Output the [X, Y] coordinate of the center of the cell containing the given text.  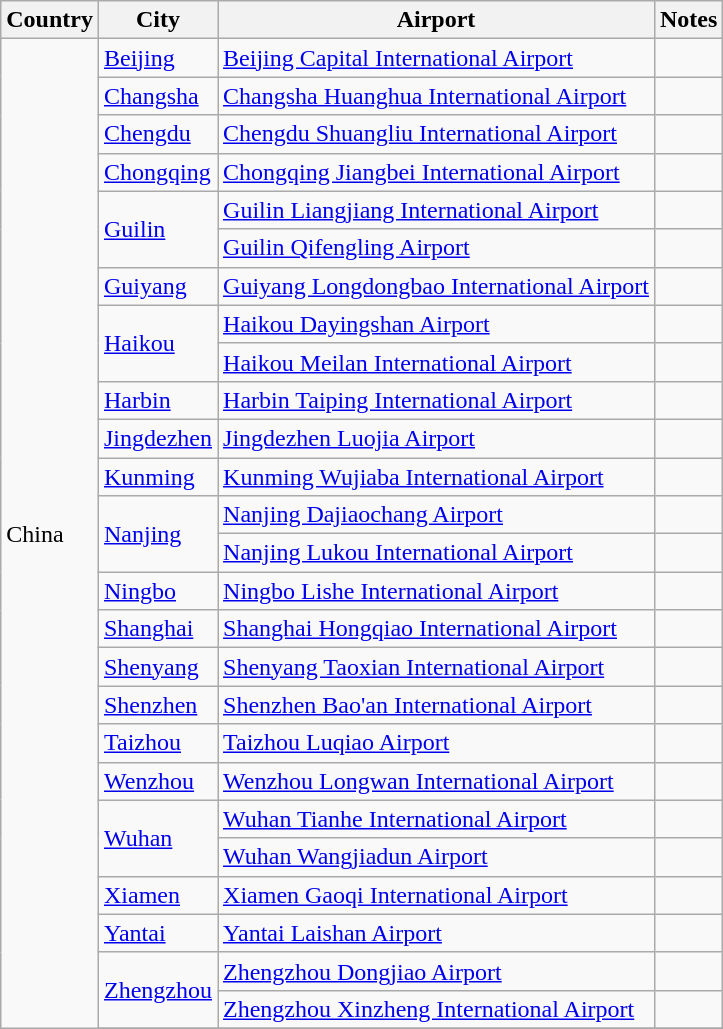
Shenzhen Bao'an International Airport [436, 705]
Zhengzhou [158, 990]
Haikou Meilan International Airport [436, 362]
Kunming Wujiaba International Airport [436, 477]
Shenzhen [158, 705]
Changsha Huanghua International Airport [436, 96]
Nanjing Dajiaochang Airport [436, 515]
Beijing [158, 58]
Nanjing [158, 534]
Ningbo Lishe International Airport [436, 591]
Shanghai Hongqiao International Airport [436, 629]
Xiamen [158, 895]
Notes [688, 20]
Chengdu [158, 134]
Guiyang [158, 286]
Taizhou Luqiao Airport [436, 743]
Beijing Capital International Airport [436, 58]
Country [50, 20]
Yantai Laishan Airport [436, 933]
Shenyang Taoxian International Airport [436, 667]
Jingdezhen [158, 438]
Chongqing [158, 172]
Ningbo [158, 591]
Guilin Qifengling Airport [436, 248]
City [158, 20]
Haikou Dayingshan Airport [436, 324]
Wuhan [158, 838]
Guilin Liangjiang International Airport [436, 210]
Xiamen Gaoqi International Airport [436, 895]
Zhengzhou Xinzheng International Airport [436, 1009]
Zhengzhou Dongjiao Airport [436, 971]
Shanghai [158, 629]
China [50, 534]
Chengdu Shuangliu International Airport [436, 134]
Changsha [158, 96]
Shenyang [158, 667]
Taizhou [158, 743]
Wuhan Wangjiadun Airport [436, 857]
Kunming [158, 477]
Wenzhou [158, 781]
Haikou [158, 343]
Wenzhou Longwan International Airport [436, 781]
Guilin [158, 229]
Harbin [158, 400]
Harbin Taiping International Airport [436, 400]
Wuhan Tianhe International Airport [436, 819]
Chongqing Jiangbei International Airport [436, 172]
Jingdezhen Luojia Airport [436, 438]
Nanjing Lukou International Airport [436, 553]
Airport [436, 20]
Guiyang Longdongbao International Airport [436, 286]
Yantai [158, 933]
